Provide the [X, Y] coordinate of the cell's center where the given text is located.  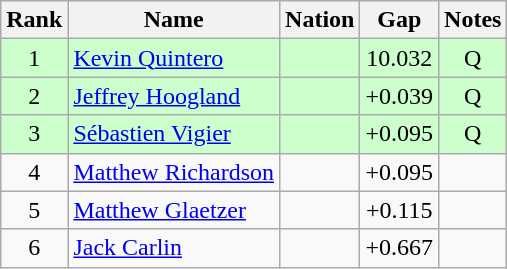
1 [34, 58]
4 [34, 172]
Kevin Quintero [174, 58]
Jeffrey Hoogland [174, 96]
2 [34, 96]
3 [34, 134]
5 [34, 210]
+0.039 [400, 96]
Gap [400, 20]
Sébastien Vigier [174, 134]
6 [34, 248]
+0.667 [400, 248]
10.032 [400, 58]
Name [174, 20]
+0.115 [400, 210]
Matthew Richardson [174, 172]
Notes [473, 20]
Matthew Glaetzer [174, 210]
Rank [34, 20]
Nation [320, 20]
Jack Carlin [174, 248]
